Capture the cell that displays the provided text and extract its (X, Y) central coordinate. 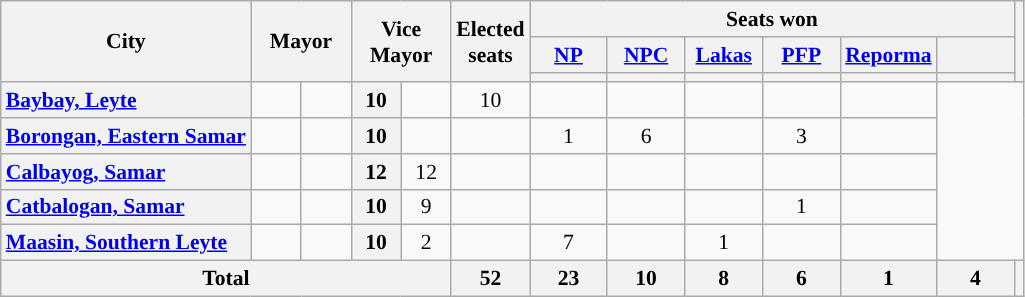
4 (976, 279)
52 (490, 279)
9 (426, 207)
NPC (646, 55)
PFP (802, 55)
City (126, 42)
Lakas (724, 55)
Borongan, Eastern Samar (126, 136)
Seats won (772, 19)
Mayor (301, 42)
23 (569, 279)
NP (569, 55)
2 (426, 243)
3 (802, 136)
Reporma (888, 55)
Electedseats (490, 42)
Baybay, Leyte (126, 101)
7 (569, 243)
Vice Mayor (401, 42)
Maasin, Southern Leyte (126, 243)
Calbayog, Samar (126, 172)
Total (226, 279)
8 (724, 279)
Catbalogan, Samar (126, 207)
